Pinpoint the cell where the given text exists, returning its [X, Y] midpoint coordinate. 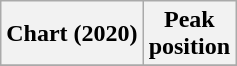
Peakposition [189, 34]
Chart (2020) [72, 34]
